Return [x, y] of the center of cell containing provided text 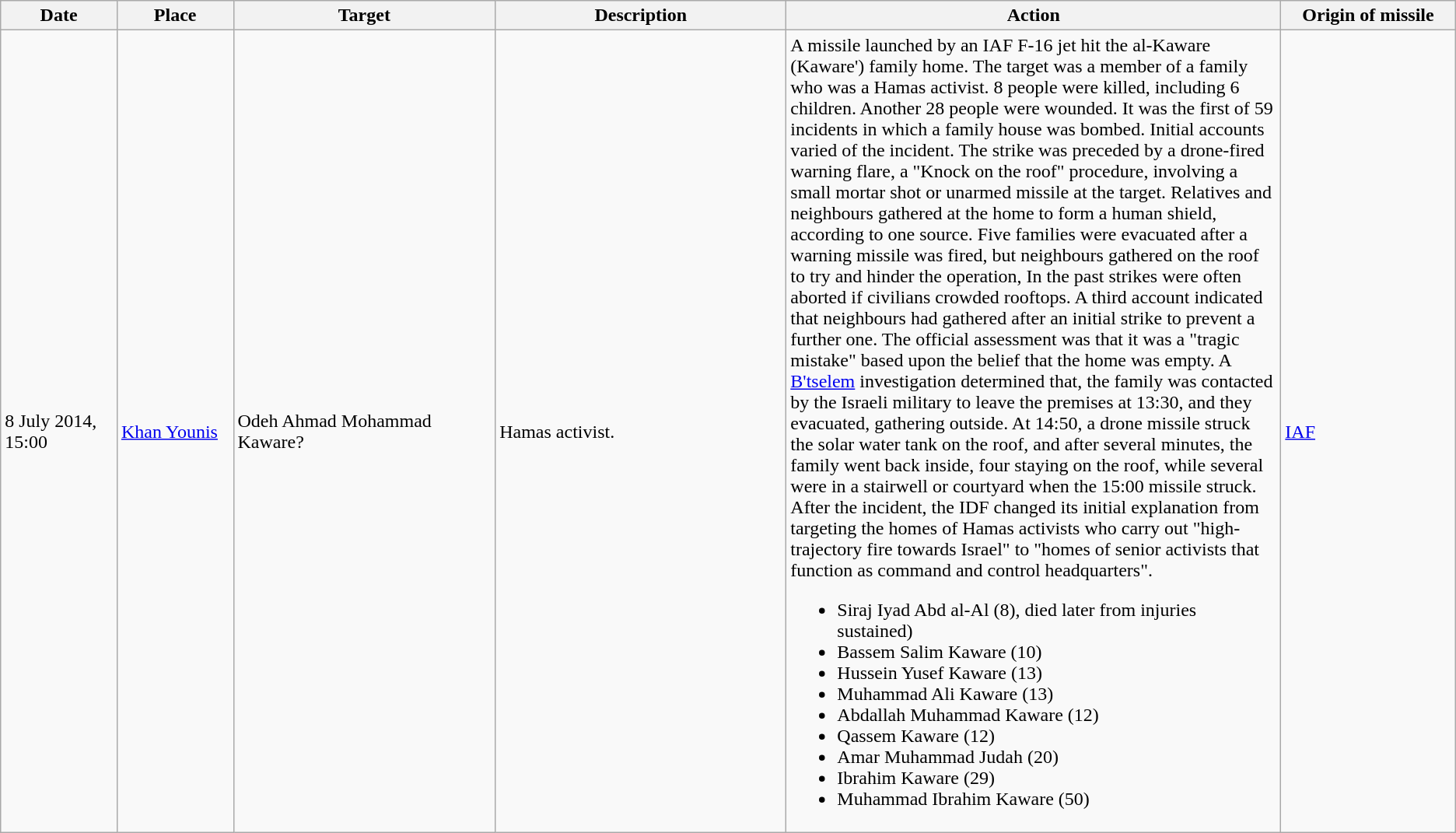
Origin of missile [1368, 16]
Hamas activist. [641, 431]
IAF [1368, 431]
Odeh Ahmad Mohammad Kaware? [364, 431]
Description [641, 16]
Target [364, 16]
Date [59, 16]
Action [1034, 16]
Place [175, 16]
Khan Younis [175, 431]
8 July 2014, 15:00 [59, 431]
